Search for the cell housing the specified text and yield its (X, Y) center coordinate. 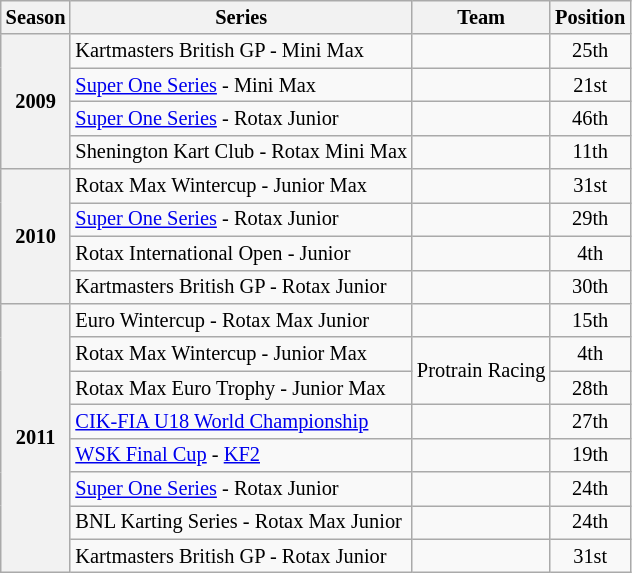
2011 (36, 438)
Team (481, 17)
19th (590, 455)
21st (590, 85)
BNL Karting Series - Rotax Max Junior (241, 522)
46th (590, 118)
WSK Final Cup - KF2 (241, 455)
25th (590, 51)
Super One Series - Mini Max (241, 85)
2010 (36, 236)
Kartmasters British GP - Mini Max (241, 51)
11th (590, 152)
15th (590, 320)
2009 (36, 102)
28th (590, 388)
Euro Wintercup - Rotax Max Junior (241, 320)
29th (590, 219)
Series (241, 17)
Rotax International Open - Junior (241, 253)
CIK-FIA U18 World Championship (241, 421)
Position (590, 17)
Season (36, 17)
30th (590, 287)
Shenington Kart Club - Rotax Mini Max (241, 152)
27th (590, 421)
Protrain Racing (481, 370)
Rotax Max Euro Trophy - Junior Max (241, 388)
